Return (x, y) of the center of cell containing provided text 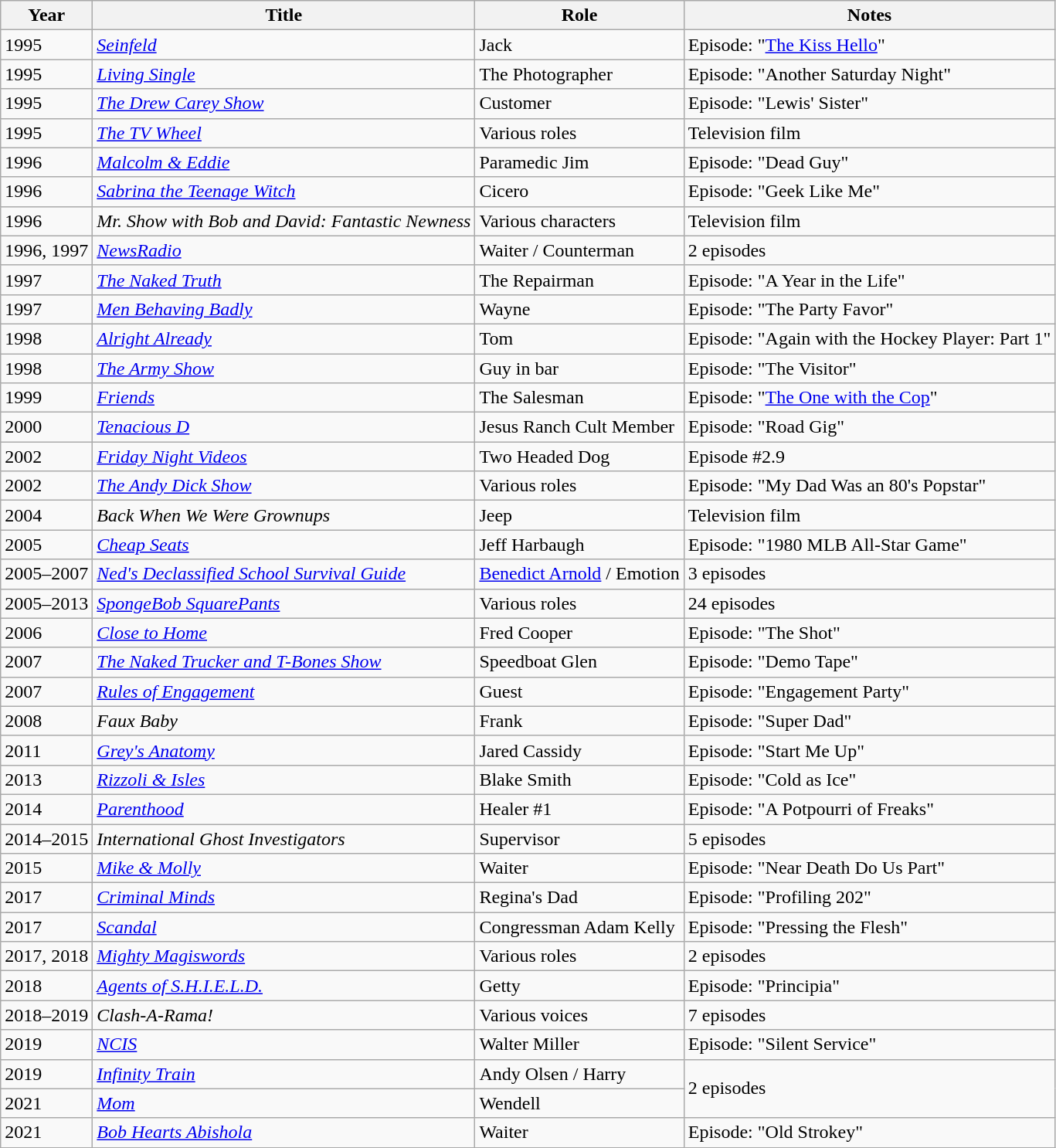
Mighty Magiswords (284, 956)
Episode: "Engagement Party" (870, 691)
2011 (46, 750)
2005–2007 (46, 574)
Various characters (579, 221)
24 episodes (870, 603)
Friday Night Videos (284, 457)
Fred Cooper (579, 633)
Mom (284, 1103)
Episode: "Lewis' Sister" (870, 104)
The Salesman (579, 398)
SpongeBob SquarePants (284, 603)
Episode: "Start Me Up" (870, 750)
Grey's Anatomy (284, 750)
The Naked Truth (284, 280)
Title (284, 15)
Close to Home (284, 633)
2004 (46, 515)
Jeff Harbaugh (579, 545)
Malcolm & Eddie (284, 162)
Friends (284, 398)
The Army Show (284, 369)
The Drew Carey Show (284, 104)
Faux Baby (284, 721)
International Ghost Investigators (284, 838)
Various voices (579, 1015)
Episode: "A Year in the Life" (870, 280)
Mike & Molly (284, 868)
Wayne (579, 309)
Wendell (579, 1103)
Rules of Engagement (284, 691)
Regina's Dad (579, 898)
The Photographer (579, 74)
Cheap Seats (284, 545)
The Andy Dick Show (284, 486)
Episode: "Demo Tape" (870, 662)
Criminal Minds (284, 898)
2014 (46, 809)
Infinity Train (284, 1074)
Episode: "Road Gig" (870, 427)
NCIS (284, 1044)
1999 (46, 398)
Sabrina the Teenage Witch (284, 192)
Episode: "Silent Service" (870, 1044)
Frank (579, 721)
Episode: "The One with the Cop" (870, 398)
Episode: "Super Dad" (870, 721)
7 episodes (870, 1015)
Supervisor (579, 838)
2017, 2018 (46, 956)
2014–2015 (46, 838)
Jack (579, 45)
2008 (46, 721)
Customer (579, 104)
Paramedic Jim (579, 162)
Healer #1 (579, 809)
Episode: "Pressing the Flesh" (870, 927)
Episode: "Geek Like Me" (870, 192)
Episode: "Principia" (870, 986)
5 episodes (870, 838)
Year (46, 15)
Role (579, 15)
Congressman Adam Kelly (579, 927)
Bob Hearts Abishola (284, 1133)
Guest (579, 691)
Episode: "Dead Guy" (870, 162)
Ned's Declassified School Survival Guide (284, 574)
2006 (46, 633)
Tom (579, 338)
2005–2013 (46, 603)
Scandal (284, 927)
The TV Wheel (284, 133)
Episode: "1980 MLB All-Star Game" (870, 545)
3 episodes (870, 574)
Seinfeld (284, 45)
Episode: "Old Strokey" (870, 1133)
Notes (870, 15)
NewsRadio (284, 250)
Speedboat Glen (579, 662)
Alright Already (284, 338)
Jared Cassidy (579, 750)
Parenthood (284, 809)
Episode: "Again with the Hockey Player: Part 1" (870, 338)
2018–2019 (46, 1015)
Episode #2.9 (870, 457)
Episode: "A Potpourri of Freaks" (870, 809)
Living Single (284, 74)
Agents of S.H.I.E.L.D. (284, 986)
Jeep (579, 515)
Episode: "The Party Favor" (870, 309)
2015 (46, 868)
Episode: "The Shot" (870, 633)
Episode: "Another Saturday Night" (870, 74)
Jesus Ranch Cult Member (579, 427)
Episode: "The Kiss Hello" (870, 45)
1996, 1997 (46, 250)
Getty (579, 986)
Two Headed Dog (579, 457)
Men Behaving Badly (284, 309)
Episode: "Near Death Do Us Part" (870, 868)
Episode: "My Dad Was an 80's Popstar" (870, 486)
Episode: "Profiling 202" (870, 898)
The Naked Trucker and T-Bones Show (284, 662)
Walter Miller (579, 1044)
Episode: "Cold as Ice" (870, 779)
Blake Smith (579, 779)
Guy in bar (579, 369)
Back When We Were Grownups (284, 515)
Benedict Arnold / Emotion (579, 574)
2013 (46, 779)
Episode: "The Visitor" (870, 369)
Waiter / Counterman (579, 250)
The Repairman (579, 280)
Andy Olsen / Harry (579, 1074)
Clash-A-Rama! (284, 1015)
Rizzoli & Isles (284, 779)
Cicero (579, 192)
2005 (46, 545)
Tenacious D (284, 427)
Mr. Show with Bob and David: Fantastic Newness (284, 221)
2018 (46, 986)
2000 (46, 427)
